Return [x, y] of the center of cell containing provided text 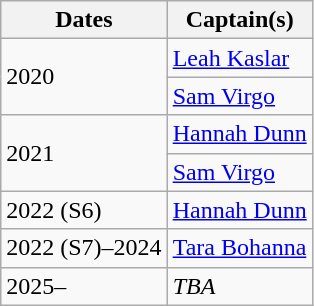
2022 (S6) [84, 210]
2021 [84, 153]
Dates [84, 20]
Leah Kaslar [240, 58]
Captain(s) [240, 20]
2020 [84, 77]
Tara Bohanna [240, 248]
TBA [240, 286]
2022 (S7)–2024 [84, 248]
2025– [84, 286]
